Locate the cell with the specified text and output its (X, Y) center coordinate. 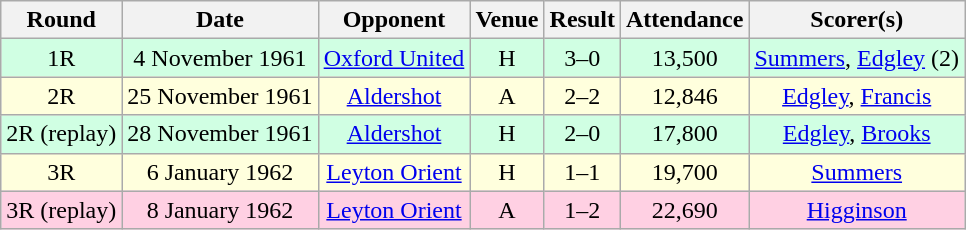
1–2 (582, 210)
2R (62, 96)
4 November 1961 (220, 58)
19,700 (684, 172)
Round (62, 20)
6 January 1962 (220, 172)
Date (220, 20)
22,690 (684, 210)
Higginson (857, 210)
Edgley, Francis (857, 96)
Result (582, 20)
17,800 (684, 134)
Oxford United (394, 58)
28 November 1961 (220, 134)
2R (replay) (62, 134)
Opponent (394, 20)
3R (62, 172)
25 November 1961 (220, 96)
1–1 (582, 172)
Summers (857, 172)
2–2 (582, 96)
12,846 (684, 96)
13,500 (684, 58)
3R (replay) (62, 210)
Venue (507, 20)
Attendance (684, 20)
1R (62, 58)
3–0 (582, 58)
2–0 (582, 134)
Edgley, Brooks (857, 134)
8 January 1962 (220, 210)
Summers, Edgley (2) (857, 58)
Scorer(s) (857, 20)
